Scan for the cell matching the given text and deliver its (X, Y) coordinate at center. 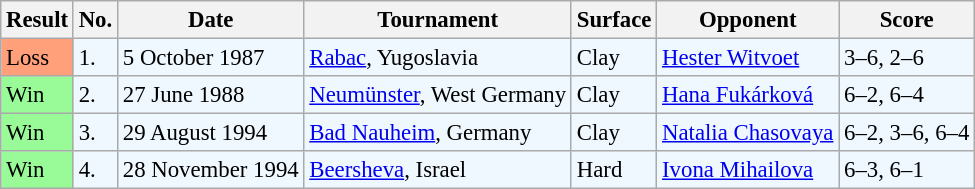
Hard (614, 170)
29 August 1994 (210, 133)
6–2, 6–4 (907, 95)
5 October 1987 (210, 58)
Tournament (438, 20)
Result (38, 20)
Ivona Mihailova (748, 170)
Beersheva, Israel (438, 170)
Rabac, Yugoslavia (438, 58)
3. (95, 133)
Score (907, 20)
1. (95, 58)
2. (95, 95)
Opponent (748, 20)
Loss (38, 58)
No. (95, 20)
Hana Fukárková (748, 95)
28 November 1994 (210, 170)
4. (95, 170)
27 June 1988 (210, 95)
Date (210, 20)
6–2, 3–6, 6–4 (907, 133)
6–3, 6–1 (907, 170)
Surface (614, 20)
Hester Witvoet (748, 58)
Natalia Chasovaya (748, 133)
Neumünster, West Germany (438, 95)
3–6, 2–6 (907, 58)
Bad Nauheim, Germany (438, 133)
